Extract the (x, y) coordinate from the center of the cell holding the provided text.  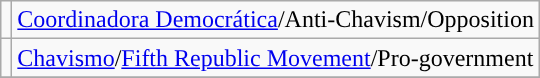
Coordinadora Democrática/Anti-Chavism/Opposition (276, 20)
Chavismo/Fifth Republic Movement/Pro-government (276, 58)
